Search for the cell housing the specified text and yield its [x, y] center coordinate. 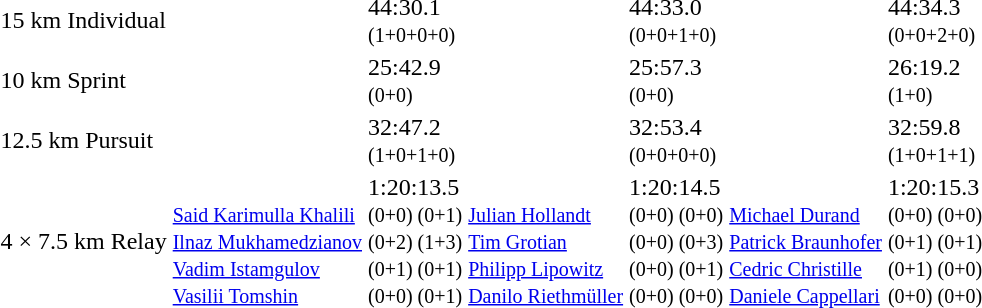
32:53.4(0+0+0+0) [676, 140]
25:42.9(0+0) [414, 80]
32:47.2(1+0+1+0) [414, 140]
25:57.3(0+0) [676, 80]
